Output the (X, Y) coordinate of the center of the cell containing the given text.  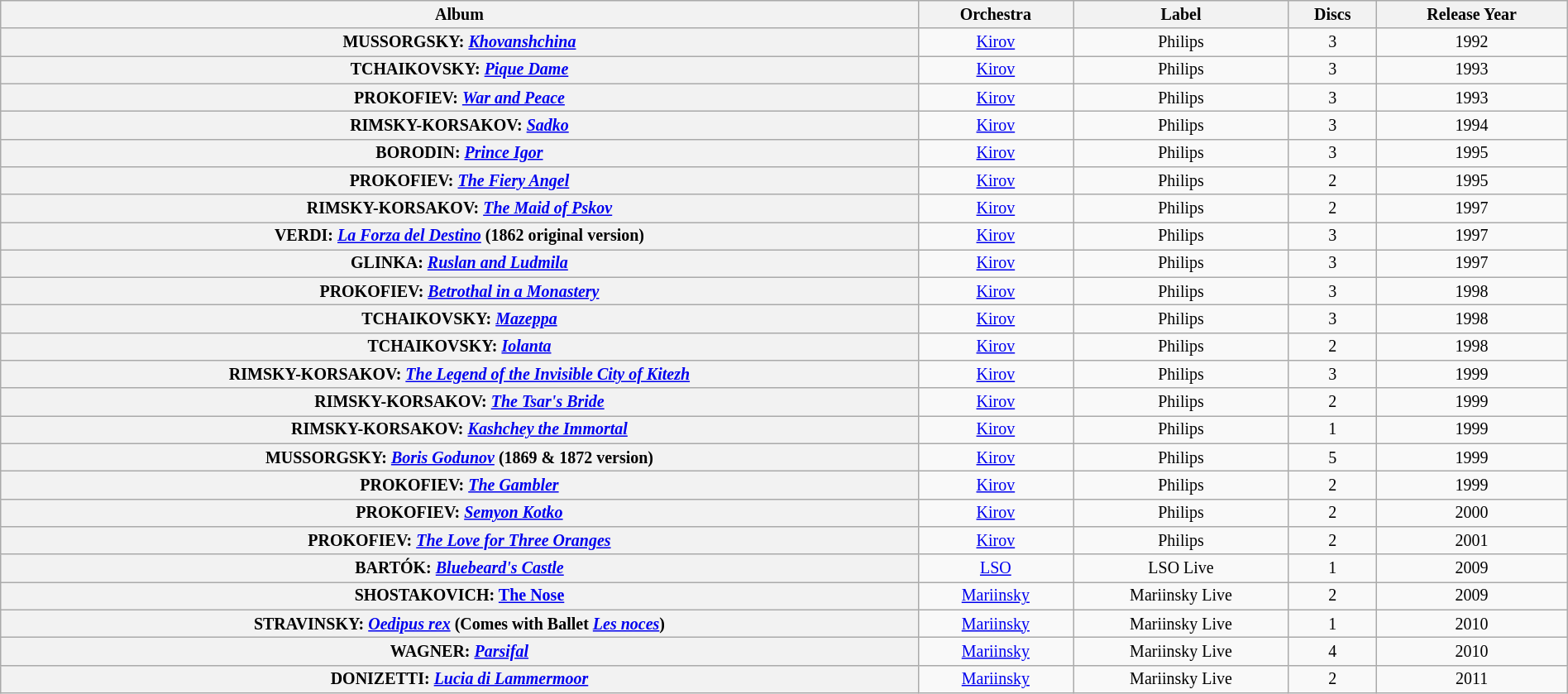
PROKOFIEV: War and Peace (460, 98)
RIMSKY-KORSAKOV: The Legend of the Invisible City of Kitezh (460, 374)
5 (1332, 458)
TCHAIKOVSKY: Mazeppa (460, 319)
SHOSTAKOVICH: The Nose (460, 596)
LSO (996, 567)
PROKOFIEV: Betrothal in a Monastery (460, 291)
Discs (1332, 15)
PROKOFIEV: The Fiery Angel (460, 180)
DONIZETTI: Lucia di Lammermoor (460, 678)
VERDI: La Forza del Destino (1862 original version) (460, 237)
2000 (1472, 513)
STRAVINSKY: Oedipus rex (Comes with Ballet Les noces) (460, 624)
MUSSORGSKY: Khovanshchina (460, 43)
RIMSKY-KORSAKOV: Kashchey the Immortal (460, 430)
Orchestra (996, 15)
TCHAIKOVSKY: Pique Dame (460, 69)
LSO Live (1181, 567)
MUSSORGSKY: Boris Godunov (1869 & 1872 version) (460, 458)
RIMSKY-KORSAKOV: The Tsar's Bride (460, 402)
WAGNER: Parsifal (460, 652)
Album (460, 15)
Label (1181, 15)
RIMSKY-KORSAKOV: The Maid of Pskov (460, 208)
2011 (1472, 678)
GLINKA: Ruslan and Ludmila (460, 263)
TCHAIKOVSKY: Iolanta (460, 347)
PROKOFIEV: Semyon Kotko (460, 513)
Release Year (1472, 15)
1992 (1472, 43)
2001 (1472, 541)
4 (1332, 652)
RIMSKY-KORSAKOV: Sadko (460, 126)
1994 (1472, 126)
BORODIN: Prince Igor (460, 152)
BARTÓK: Bluebeard's Castle (460, 567)
PROKOFIEV: The Love for Three Oranges (460, 541)
PROKOFIEV: The Gambler (460, 485)
